Pinpoint the cell where the given text exists, returning its (X, Y) midpoint coordinate. 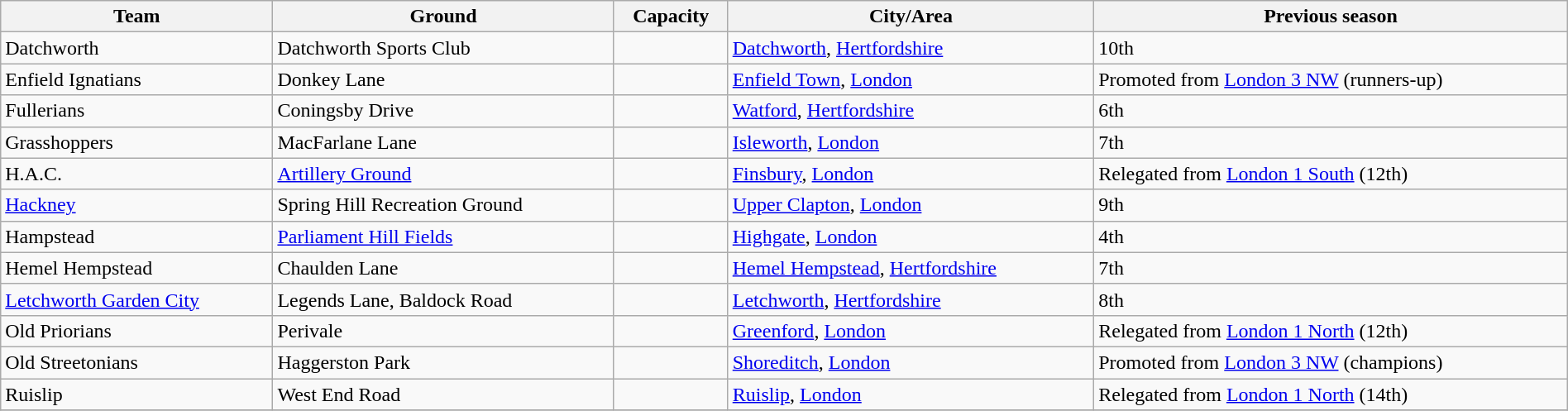
West End Road (443, 394)
8th (1331, 299)
Grasshoppers (137, 142)
Perivale (443, 331)
Enfield Ignatians (137, 79)
4th (1331, 237)
Donkey Lane (443, 79)
Promoted from London 3 NW (champions) (1331, 362)
H.A.C. (137, 174)
Parliament Hill Fields (443, 237)
Capacity (671, 17)
Greenford, London (911, 331)
Haggerston Park (443, 362)
City/Area (911, 17)
Isleworth, London (911, 142)
Hampstead (137, 237)
Old Priorians (137, 331)
Ruislip, London (911, 394)
Upper Clapton, London (911, 205)
Ground (443, 17)
Team (137, 17)
Legends Lane, Baldock Road (443, 299)
10th (1331, 48)
Watford, Hertfordshire (911, 111)
Relegated from London 1 South (12th) (1331, 174)
Highgate, London (911, 237)
Hemel Hempstead, Hertfordshire (911, 268)
MacFarlane Lane (443, 142)
Letchworth Garden City (137, 299)
Datchworth Sports Club (443, 48)
6th (1331, 111)
Ruislip (137, 394)
Artillery Ground (443, 174)
Hemel Hempstead (137, 268)
Datchworth, Hertfordshire (911, 48)
Chaulden Lane (443, 268)
Hackney (137, 205)
Promoted from London 3 NW (runners-up) (1331, 79)
Spring Hill Recreation Ground (443, 205)
Datchworth (137, 48)
Relegated from London 1 North (12th) (1331, 331)
Old Streetonians (137, 362)
Previous season (1331, 17)
9th (1331, 205)
Letchworth, Hertfordshire (911, 299)
Relegated from London 1 North (14th) (1331, 394)
Finsbury, London (911, 174)
Enfield Town, London (911, 79)
Coningsby Drive (443, 111)
Shoreditch, London (911, 362)
Fullerians (137, 111)
